Identify which cell holds the provided text, then report its (X, Y) central coordinate. 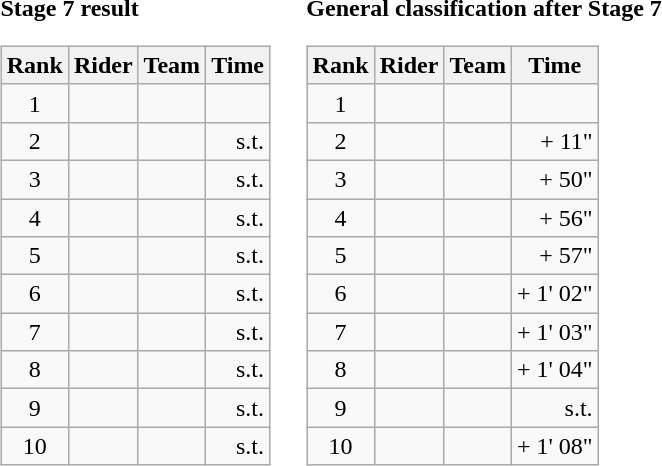
+ 57" (554, 256)
+ 11" (554, 141)
+ 56" (554, 217)
+ 1' 04" (554, 370)
+ 50" (554, 179)
+ 1' 02" (554, 294)
+ 1' 03" (554, 332)
+ 1' 08" (554, 446)
